Search for the cell housing the specified text and yield its [x, y] center coordinate. 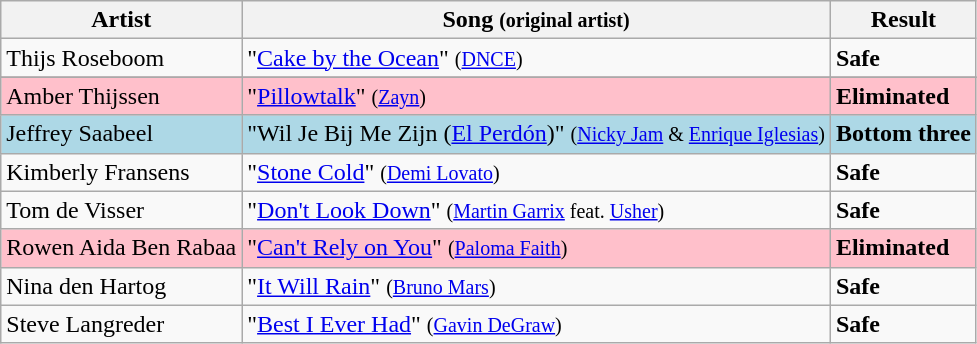
"Pillowtalk" (Zayn) [536, 96]
Steve Langreder [122, 324]
"Don't Look Down" (Martin Garrix feat. Usher) [536, 210]
Artist [122, 20]
Bottom three [903, 134]
"Best I Ever Had" (Gavin DeGraw) [536, 324]
Kimberly Fransens [122, 172]
Thijs Roseboom [122, 58]
Nina den Hartog [122, 286]
Amber Thijssen [122, 96]
"Wil Je Bij Me Zijn (El Perdón)" (Nicky Jam & Enrique Iglesias) [536, 134]
"It Will Rain" (Bruno Mars) [536, 286]
Jeffrey Saabeel [122, 134]
Result [903, 20]
"Can't Rely on You" (Paloma Faith) [536, 248]
Rowen Aida Ben Rabaa [122, 248]
"Stone Cold" (Demi Lovato) [536, 172]
Tom de Visser [122, 210]
"Cake by the Ocean" (DNCE) [536, 58]
Song (original artist) [536, 20]
